Detect which cell encompasses the target text, then output its (X, Y) center coordinate. 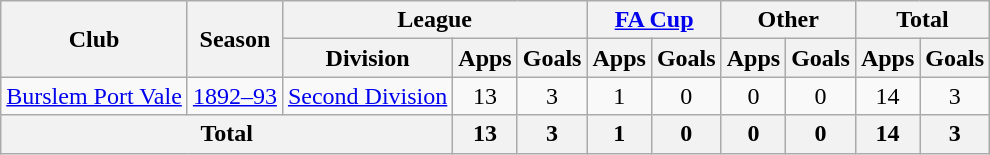
Club (94, 39)
Division (367, 58)
Burslem Port Vale (94, 96)
Second Division (367, 96)
Other (788, 20)
League (434, 20)
Season (234, 39)
1892–93 (234, 96)
FA Cup (654, 20)
